Find where the given text appears and provide that cell's center as [x, y] coordinate. 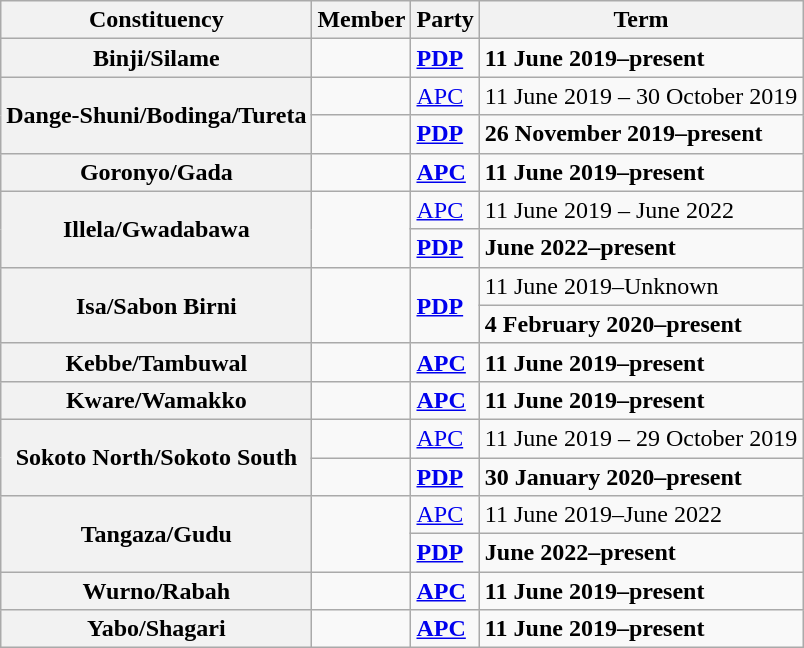
Wurno/Rabah [156, 591]
Binji/Silame [156, 58]
11 June 2019 – 29 October 2019 [640, 438]
Term [640, 20]
Tangaza/Gudu [156, 534]
11 June 2019–Unknown [640, 286]
Party [445, 20]
4 February 2020–present [640, 324]
Goronyo/Gada [156, 172]
Isa/Sabon Birni [156, 305]
Member [362, 20]
30 January 2020–present [640, 477]
Kebbe/Tambuwal [156, 362]
Constituency [156, 20]
Dange-Shuni/Bodinga/Tureta [156, 115]
Yabo/Shagari [156, 629]
Sokoto North/Sokoto South [156, 457]
11 June 2019 – June 2022 [640, 210]
Illela/Gwadabawa [156, 229]
Kware/Wamakko [156, 400]
26 November 2019–present [640, 134]
11 June 2019–June 2022 [640, 515]
11 June 2019 – 30 October 2019 [640, 96]
